Identify which cell holds the provided text, then report its (x, y) central coordinate. 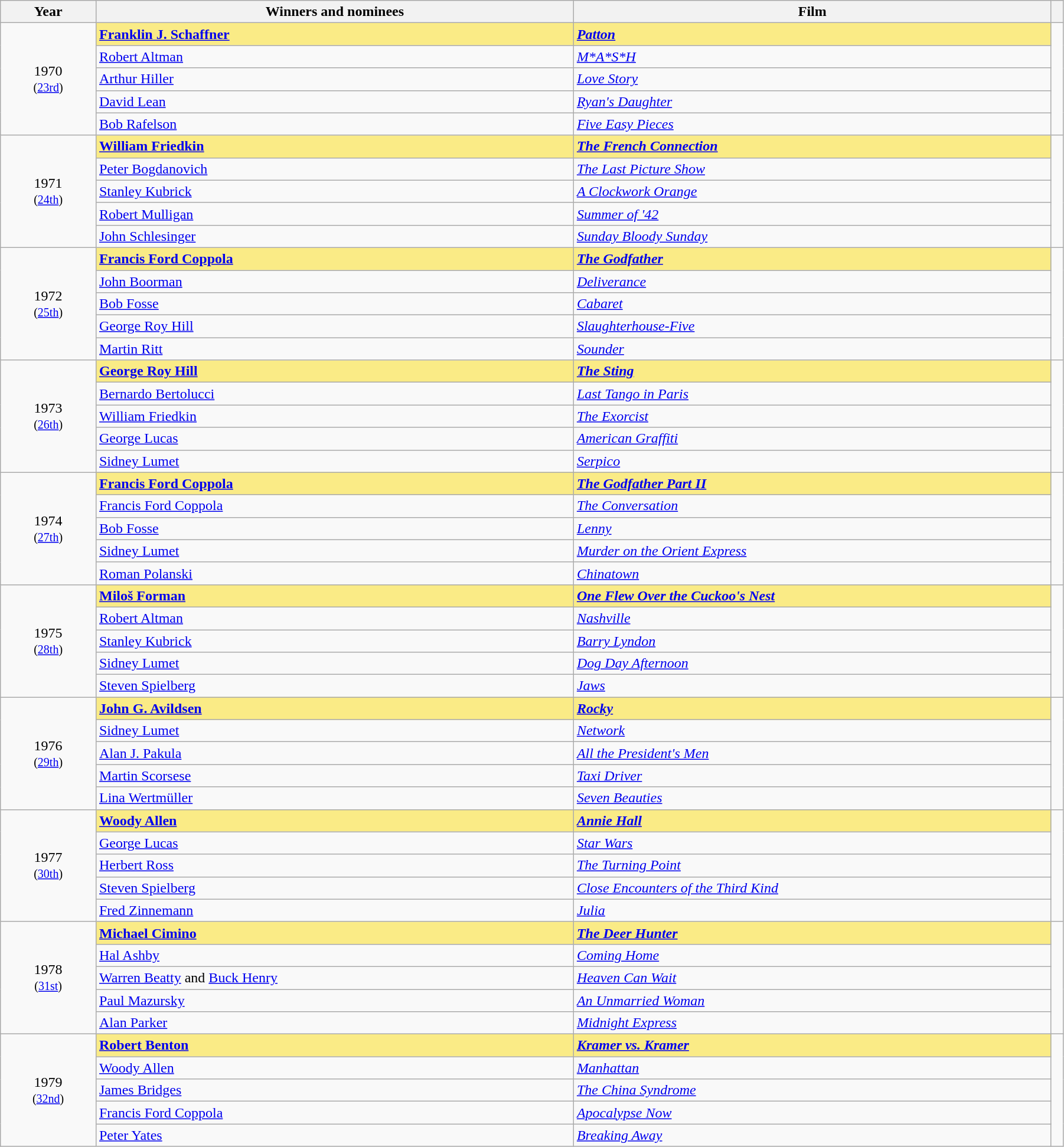
John G. Avildsen (334, 708)
American Graffiti (812, 439)
Franklin J. Schaffner (334, 34)
Robert Mulligan (334, 214)
Midnight Express (812, 1023)
Slaughterhouse-Five (812, 326)
Warren Beatty and Buck Henry (334, 978)
Bob Rafelson (334, 124)
Bernardo Bertolucci (334, 394)
One Flew Over the Cuckoo's Nest (812, 596)
Jaws (812, 686)
Herbert Ross (334, 865)
Paul Mazursky (334, 1001)
Five Easy Pieces (812, 124)
Hal Ashby (334, 955)
M*A*S*H (812, 57)
Sounder (812, 349)
Alan J. Pakula (334, 753)
Lina Wertmüller (334, 798)
John Boorman (334, 282)
An Unmarried Woman (812, 1001)
Coming Home (812, 955)
Ryan's Daughter (812, 102)
Close Encounters of the Third Kind (812, 888)
The Godfather (812, 259)
Network (812, 731)
The Godfather Part II (812, 483)
James Bridges (334, 1090)
Taxi Driver (812, 776)
1971(24th) (48, 191)
The Conversation (812, 506)
Julia (812, 910)
Year (48, 12)
1972(25th) (48, 303)
Serpico (812, 461)
The French Connection (812, 146)
1973(26th) (48, 416)
Michael Cimino (334, 933)
Seven Beauties (812, 798)
Deliverance (812, 282)
1977(30th) (48, 865)
All the President's Men (812, 753)
The Deer Hunter (812, 933)
1978(31st) (48, 978)
Murder on the Orient Express (812, 551)
Kramer vs. Kramer (812, 1045)
Alan Parker (334, 1023)
Cabaret (812, 304)
1976(29th) (48, 753)
The Last Picture Show (812, 169)
John Schlesinger (334, 236)
Rocky (812, 708)
Barry Lyndon (812, 641)
Fred Zinnemann (334, 910)
Lenny (812, 528)
1970(23rd) (48, 79)
The China Syndrome (812, 1090)
Arthur Hiller (334, 79)
Peter Bogdanovich (334, 169)
Martin Ritt (334, 349)
Roman Polanski (334, 573)
Sunday Bloody Sunday (812, 236)
A Clockwork Orange (812, 191)
Winners and nominees (334, 12)
Martin Scorsese (334, 776)
Star Wars (812, 843)
1975(28th) (48, 641)
Last Tango in Paris (812, 394)
The Exorcist (812, 416)
Chinatown (812, 573)
1979(32nd) (48, 1090)
Dog Day Afternoon (812, 664)
Peter Yates (334, 1135)
The Sting (812, 371)
Summer of '42 (812, 214)
Annie Hall (812, 821)
Breaking Away (812, 1135)
David Lean (334, 102)
Manhattan (812, 1068)
Film (812, 12)
The Turning Point (812, 865)
Nashville (812, 618)
1974(27th) (48, 528)
Apocalypse Now (812, 1113)
Heaven Can Wait (812, 978)
Love Story (812, 79)
Patton (812, 34)
Miloš Forman (334, 596)
Robert Benton (334, 1045)
